Extract the (x, y) coordinate from the center of the cell holding the provided text.  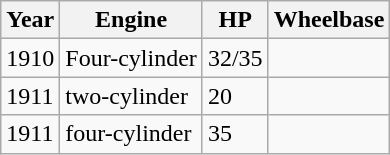
two-cylinder (132, 96)
20 (235, 96)
Wheelbase (329, 20)
HP (235, 20)
Four-cylinder (132, 58)
1910 (30, 58)
35 (235, 134)
Engine (132, 20)
four-cylinder (132, 134)
Year (30, 20)
32/35 (235, 58)
